Output the (X, Y) coordinate of the center of the cell containing the given text.  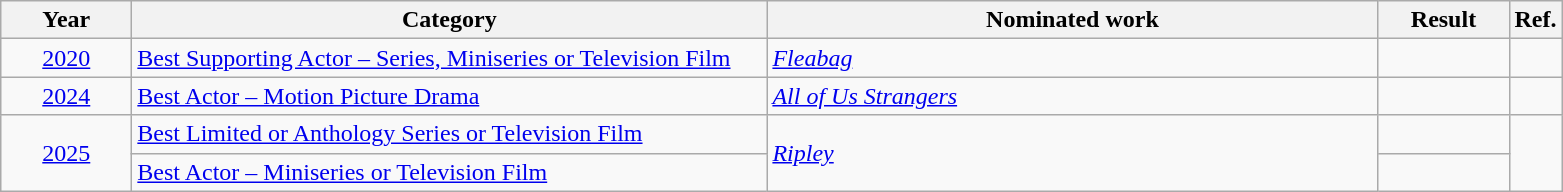
Best Actor – Motion Picture Drama (450, 96)
Best Limited or Anthology Series or Television Film (450, 134)
Best Supporting Actor – Series, Miniseries or Television Film (450, 58)
Ripley (1072, 153)
2024 (66, 96)
Fleabag (1072, 58)
Result (1444, 20)
All of Us Strangers (1072, 96)
Category (450, 20)
2025 (66, 153)
Nominated work (1072, 20)
Year (66, 20)
Ref. (1536, 20)
2020 (66, 58)
Best Actor – Miniseries or Television Film (450, 172)
